Detect which cell encompasses the target text, then output its [x, y] center coordinate. 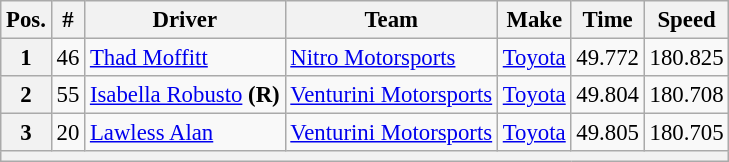
Team [391, 20]
Driver [185, 20]
Nitro Motorsports [391, 58]
Make [534, 20]
Thad Moffitt [185, 58]
2 [26, 95]
1 [26, 58]
3 [26, 133]
180.708 [686, 95]
49.804 [608, 95]
Isabella Robusto (R) [185, 95]
Lawless Alan [185, 133]
20 [68, 133]
46 [68, 58]
Speed [686, 20]
55 [68, 95]
180.825 [686, 58]
Pos. [26, 20]
49.805 [608, 133]
Time [608, 20]
49.772 [608, 58]
# [68, 20]
180.705 [686, 133]
